Identify which cell holds the provided text, then report its (X, Y) central coordinate. 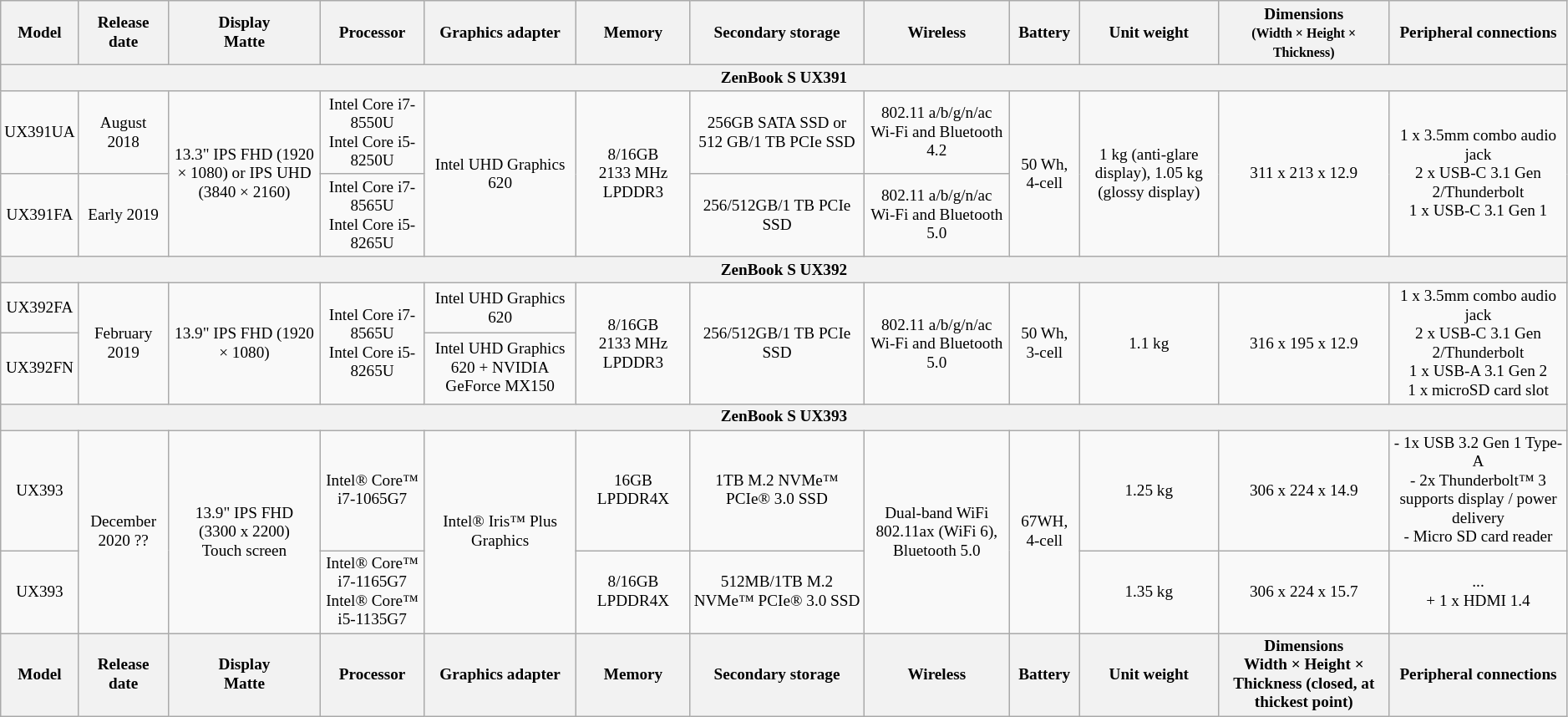
ZenBook S UX391 (784, 78)
1TB M.2 NVMe™ PCIe® 3.0 SSD (777, 491)
311 x 213 x 12.9 (1304, 174)
Early 2019 (124, 216)
UX392FA (40, 308)
December 2020 ?? (124, 531)
306 x 224 x 14.9 (1304, 491)
16GB LPDDR4X (633, 491)
- 1x USB 3.2 Gen 1 Type-A- 2x Thunderbolt™ 3 supports display / power delivery- Micro SD card reader (1479, 491)
UX392FN (40, 368)
Intel Core i7-8550UIntel Core i5-8250U (373, 132)
Dual-band WiFi 802.11ax (WiFi 6), Bluetooth 5.0 (936, 531)
1.25 kg (1149, 491)
306 x 224 x 15.7 (1304, 592)
...+ 1 x HDMI 1.4 (1479, 592)
ZenBook S UX393 (784, 417)
UX391FA (40, 216)
DimensionsWidth × Height × Thickness (closed, at thickest point) (1304, 675)
13.9" IPS FHD (1920 × 1080) (244, 343)
UX391UA (40, 132)
Intel® Iris™ Plus Graphics (500, 531)
1.35 kg (1149, 592)
50 Wh, 3-cell (1044, 343)
August 2018 (124, 132)
802.11 a/b/g/n/ac Wi-Fi and Bluetooth 4.2 (936, 132)
Intel® Core™ i7-1165G7Intel® Core™ i5-1135G7 (373, 592)
ZenBook S UX392 (784, 270)
256GB SATA SSD or 512 GB/1 TB PCIe SSD (777, 132)
1 kg (anti-glare display), 1.05 kg (glossy display) (1149, 174)
Dimensions(Width × Height × Thickness) (1304, 33)
1 x 3.5mm combo audio jack2 x USB-C 3.1 Gen 2/Thunderbolt1 x USB-A 3.1 Gen 21 x microSD card slot (1479, 343)
February 2019 (124, 343)
Intel® Core™ i7-1065G7 (373, 491)
1.1 kg (1149, 343)
Intel UHD Graphics 620 + NVIDIA GeForce MX150 (500, 368)
13.9" IPS FHD(3300 x 2200)Touch screen (244, 531)
512MB/1TB M.2 NVMe™ PCIe® 3.0 SSD (777, 592)
13.3" IPS FHD (1920 × 1080) or IPS UHD (3840 × 2160) (244, 174)
67WH, 4-cell (1044, 531)
8/16GB LPDDR4X (633, 592)
1 x 3.5mm combo audio jack2 x USB-C 3.1 Gen 2/Thunderbolt1 x USB-C 3.1 Gen 1 (1479, 174)
316 x 195 x 12.9 (1304, 343)
50 Wh, 4-cell (1044, 174)
